Return the (X, Y) coordinate for the center point of the cell that contains the specified text.  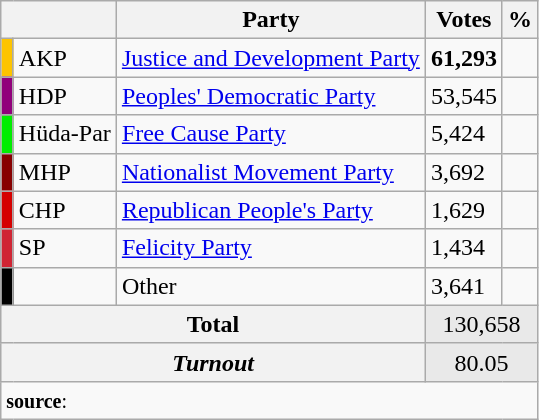
source: (270, 400)
Peoples' Democratic Party (270, 96)
AKP (64, 58)
53,545 (464, 96)
61,293 (464, 58)
Free Cause Party (270, 134)
Republican People's Party (270, 210)
Felicity Party (270, 248)
1,629 (464, 210)
MHP (64, 172)
CHP (64, 210)
Nationalist Movement Party (270, 172)
HDP (64, 96)
1,434 (464, 248)
80.05 (481, 362)
Votes (464, 20)
Hüda-Par (64, 134)
3,692 (464, 172)
Justice and Development Party (270, 58)
5,424 (464, 134)
130,658 (481, 324)
Turnout (214, 362)
Other (270, 286)
% (520, 20)
Party (270, 20)
SP (64, 248)
Total (214, 324)
3,641 (464, 286)
